Determine the [x, y] coordinate at the center of the cell enclosing the given text.  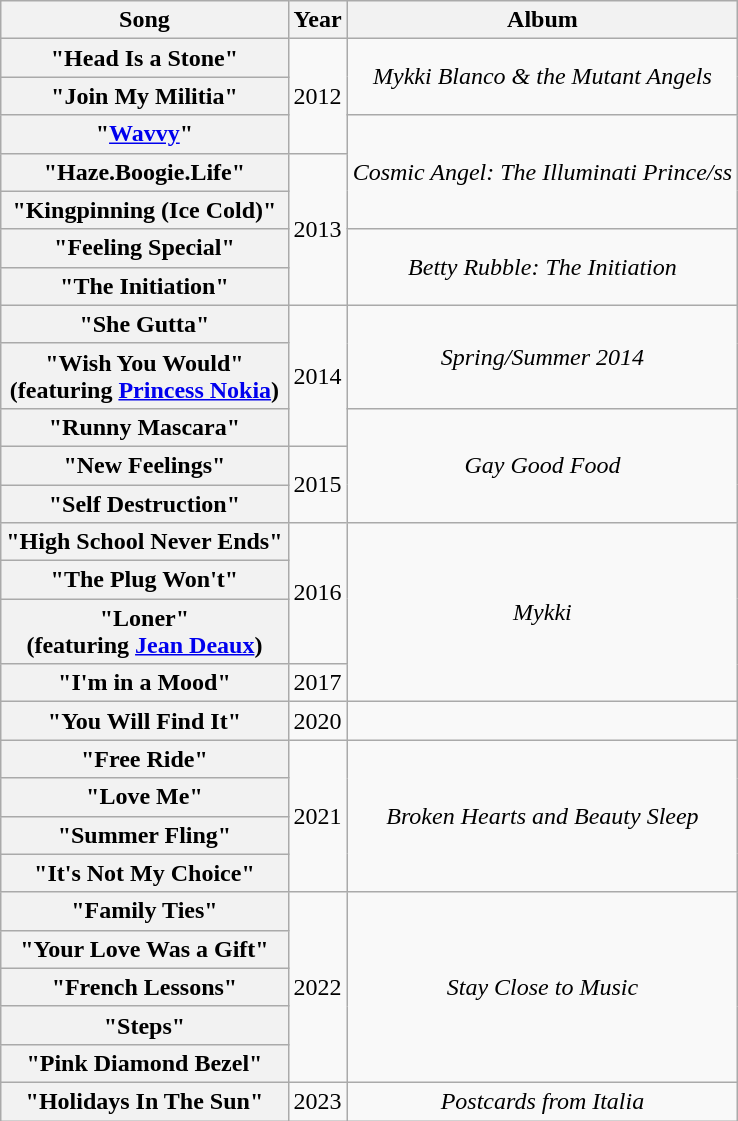
"Pink Diamond Bezel" [144, 1063]
2015 [318, 484]
"Feeling Special" [144, 248]
Stay Close to Music [542, 987]
"Runny Mascara" [144, 427]
"The Initiation" [144, 286]
Year [318, 20]
2013 [318, 229]
"Self Destruction" [144, 503]
Cosmic Angel: The Illuminati Prince/ss [542, 172]
"Join My Militia" [144, 96]
"Head Is a Stone" [144, 58]
Mykki [542, 612]
"Wavvy" [144, 134]
"Steps" [144, 1025]
"French Lessons" [144, 987]
"Holidays In The Sun" [144, 1101]
Spring/Summer 2014 [542, 356]
"You Will Find It" [144, 721]
"Your Love Was a Gift" [144, 949]
Gay Good Food [542, 465]
"High School Never Ends" [144, 542]
Mykki Blanco & the Mutant Angels [542, 77]
2012 [318, 96]
Betty Rubble: The Initiation [542, 267]
"New Feelings" [144, 465]
"Kingpinning (Ice Cold)" [144, 210]
Song [144, 20]
"Wish You Would"(featuring Princess Nokia) [144, 376]
2017 [318, 683]
"It's Not My Choice" [144, 873]
2021 [318, 816]
Broken Hearts and Beauty Sleep [542, 816]
"Free Ride" [144, 759]
2023 [318, 1101]
2022 [318, 987]
2020 [318, 721]
2016 [318, 594]
"Family Ties" [144, 911]
Postcards from Italia [542, 1101]
"I'm in a Mood" [144, 683]
"Love Me" [144, 797]
"The Plug Won't" [144, 580]
"Summer Fling" [144, 835]
2014 [318, 376]
"Haze.Boogie.Life" [144, 172]
"Loner"(featuring Jean Deaux) [144, 632]
"She Gutta" [144, 324]
Album [542, 20]
